Capture the cell that displays the provided text and extract its [X, Y] central coordinate. 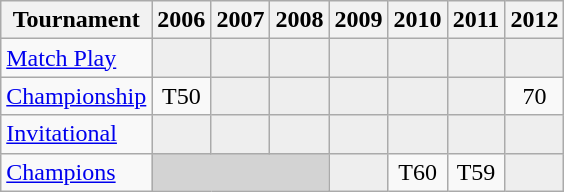
Tournament [76, 20]
Championship [76, 96]
T60 [418, 172]
2010 [418, 20]
2008 [300, 20]
T50 [182, 96]
2006 [182, 20]
2007 [240, 20]
Champions [76, 172]
2012 [534, 20]
Match Play [76, 58]
Invitational [76, 134]
T59 [476, 172]
2011 [476, 20]
2009 [358, 20]
70 [534, 96]
